Return (X, Y) of the center of cell containing provided text 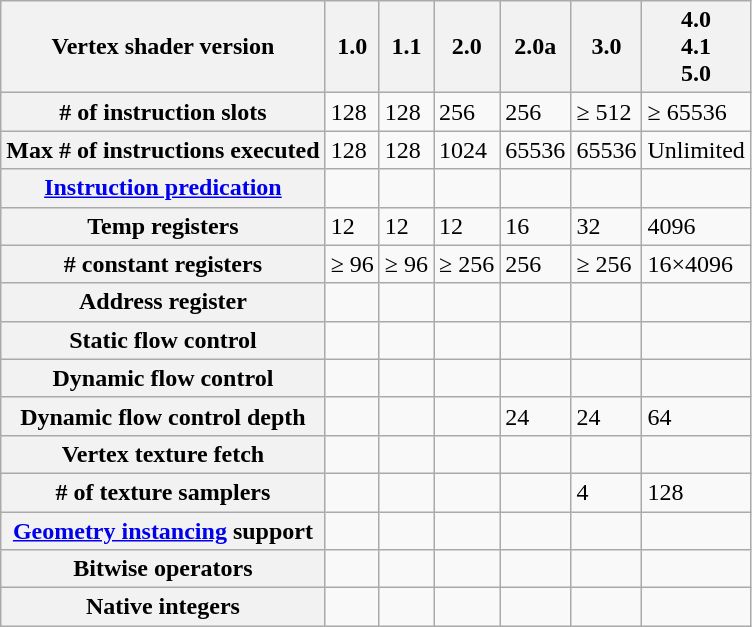
Bitwise operators (163, 569)
Native integers (163, 607)
16 (536, 226)
# of instruction slots (163, 112)
4 (606, 492)
Geometry instancing support (163, 531)
1024 (467, 150)
Address register (163, 302)
Instruction predication (163, 188)
2.0 (467, 47)
3.0 (606, 47)
Vertex texture fetch (163, 454)
1.1 (406, 47)
Dynamic flow control depth (163, 416)
4.0 4.1 5.0 (696, 47)
Vertex shader version (163, 47)
16×4096 (696, 264)
≥ 65536 (696, 112)
Dynamic flow control (163, 378)
32 (606, 226)
64 (696, 416)
Static flow control (163, 340)
# of texture samplers (163, 492)
2.0a (536, 47)
# constant registers (163, 264)
Unlimited (696, 150)
4096 (696, 226)
1.0 (352, 47)
≥ 512 (606, 112)
Max # of instructions executed (163, 150)
Temp registers (163, 226)
